Capture the cell that displays the provided text and extract its [X, Y] central coordinate. 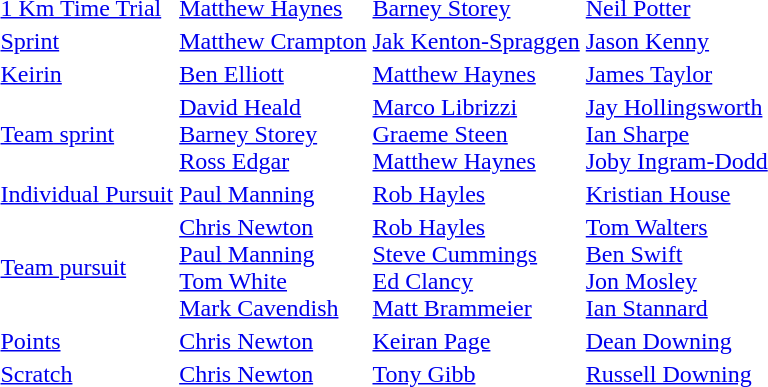
Keiran Page [476, 341]
Matthew Crampton [273, 41]
Marco Librizzi Graeme Steen Matthew Haynes [476, 134]
Paul Manning [273, 194]
Matthew Haynes [476, 74]
Ben Elliott [273, 74]
David Heald Barney Storey Ross Edgar [273, 134]
Rob Hayles [476, 194]
Chris Newton Paul Manning Tom White Mark Cavendish [273, 268]
Rob Hayles Steve Cummings Ed Clancy Matt Brammeier [476, 268]
Chris Newton [273, 341]
Jak Kenton-Spraggen [476, 41]
